Determine the (x, y) coordinate at the center of the cell enclosing the given text.  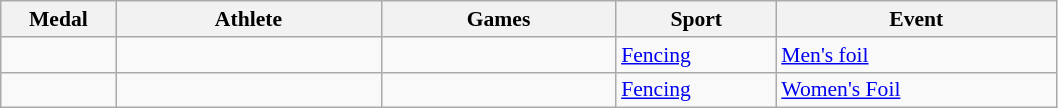
Men's foil (916, 55)
Women's Foil (916, 90)
Sport (696, 19)
Games (498, 19)
Event (916, 19)
Athlete (248, 19)
Medal (58, 19)
